Provide the [x, y] coordinate of the cell's center where the given text is located.  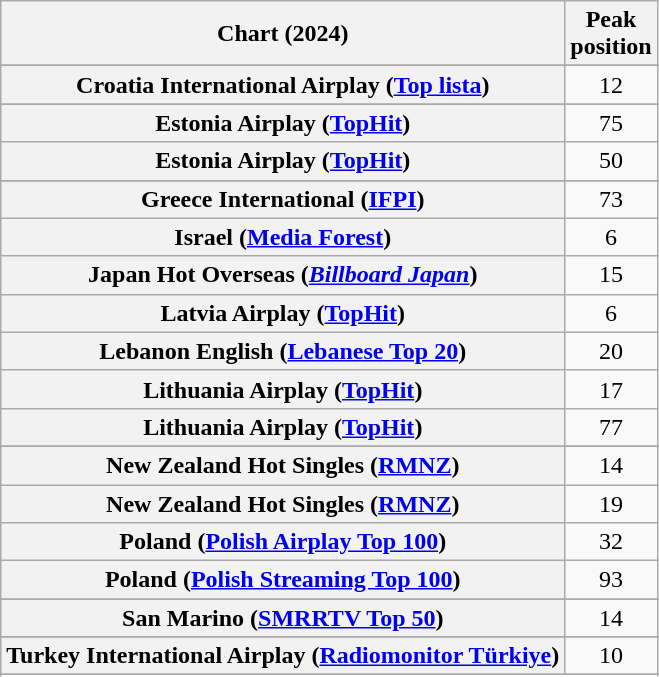
17 [611, 389]
Peakposition [611, 34]
32 [611, 542]
Israel (Media Forest) [283, 237]
San Marino (SMRRTV Top 50) [283, 618]
75 [611, 123]
Japan Hot Overseas (Billboard Japan) [283, 275]
20 [611, 351]
Latvia Airplay (TopHit) [283, 313]
Croatia International Airplay (Top lista) [283, 85]
Lebanon English (Lebanese Top 20) [283, 351]
12 [611, 85]
93 [611, 580]
50 [611, 161]
19 [611, 503]
Greece International (IFPI) [283, 199]
15 [611, 275]
Poland (Polish Airplay Top 100) [283, 542]
10 [611, 656]
73 [611, 199]
Chart (2024) [283, 34]
Turkey International Airplay (Radiomonitor Türkiye) [283, 656]
Poland (Polish Streaming Top 100) [283, 580]
77 [611, 427]
